Provide the [X, Y] coordinate of the cell's center where the given text is located.  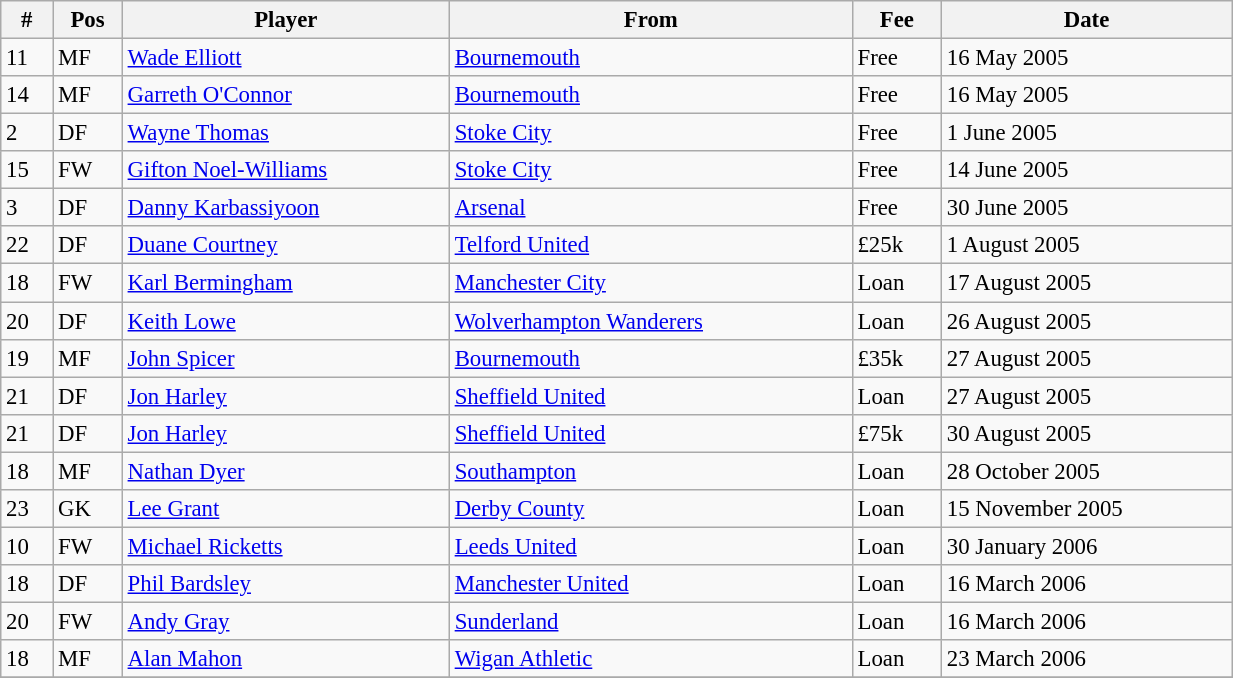
# [27, 20]
28 October 2005 [1086, 471]
Southampton [650, 471]
Arsenal [650, 208]
2 [27, 133]
Garreth O'Connor [286, 95]
Gifton Noel-Williams [286, 170]
Manchester United [650, 584]
30 August 2005 [1086, 433]
Manchester City [650, 283]
Wolverhampton Wanderers [650, 321]
Wayne Thomas [286, 133]
Duane Courtney [286, 245]
Player [286, 20]
1 August 2005 [1086, 245]
19 [27, 358]
Keith Lowe [286, 321]
Leeds United [650, 546]
3 [27, 208]
22 [27, 245]
Nathan Dyer [286, 471]
23 March 2006 [1086, 659]
1 June 2005 [1086, 133]
30 January 2006 [1086, 546]
17 August 2005 [1086, 283]
Wade Elliott [286, 58]
23 [27, 509]
Alan Mahon [286, 659]
14 June 2005 [1086, 170]
Derby County [650, 509]
26 August 2005 [1086, 321]
£75k [896, 433]
Telford United [650, 245]
Andy Gray [286, 621]
11 [27, 58]
Wigan Athletic [650, 659]
Danny Karbassiyoon [286, 208]
Michael Ricketts [286, 546]
Phil Bardsley [286, 584]
Pos [88, 20]
From [650, 20]
14 [27, 95]
10 [27, 546]
£25k [896, 245]
Karl Bermingham [286, 283]
Lee Grant [286, 509]
15 [27, 170]
Fee [896, 20]
Date [1086, 20]
Sunderland [650, 621]
£35k [896, 358]
John Spicer [286, 358]
GK [88, 509]
30 June 2005 [1086, 208]
15 November 2005 [1086, 509]
